Identify which cell holds the provided text, then report its [X, Y] central coordinate. 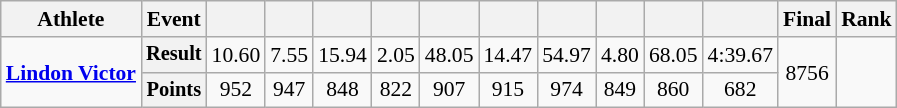
Lindon Victor [71, 72]
7.55 [289, 55]
Result [174, 55]
974 [566, 90]
10.60 [236, 55]
2.05 [396, 55]
907 [450, 90]
682 [740, 90]
952 [236, 90]
849 [620, 90]
4.80 [620, 55]
8756 [807, 72]
Event [174, 19]
947 [289, 90]
Athlete [71, 19]
68.05 [674, 55]
860 [674, 90]
822 [396, 90]
Points [174, 90]
Final [807, 19]
915 [508, 90]
48.05 [450, 55]
54.97 [566, 55]
Rank [866, 19]
14.47 [508, 55]
4:39.67 [740, 55]
848 [342, 90]
15.94 [342, 55]
